Locate the cell with the specified text and output its [X, Y] center coordinate. 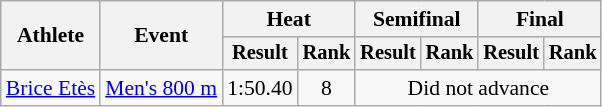
Brice Etès [50, 88]
Semifinal [416, 19]
Final [540, 19]
Athlete [50, 36]
Did not advance [478, 88]
Heat [288, 19]
Event [161, 36]
1:50.40 [260, 88]
Men's 800 m [161, 88]
8 [327, 88]
